Return the [X, Y] coordinate for the center point of the cell that contains the specified text.  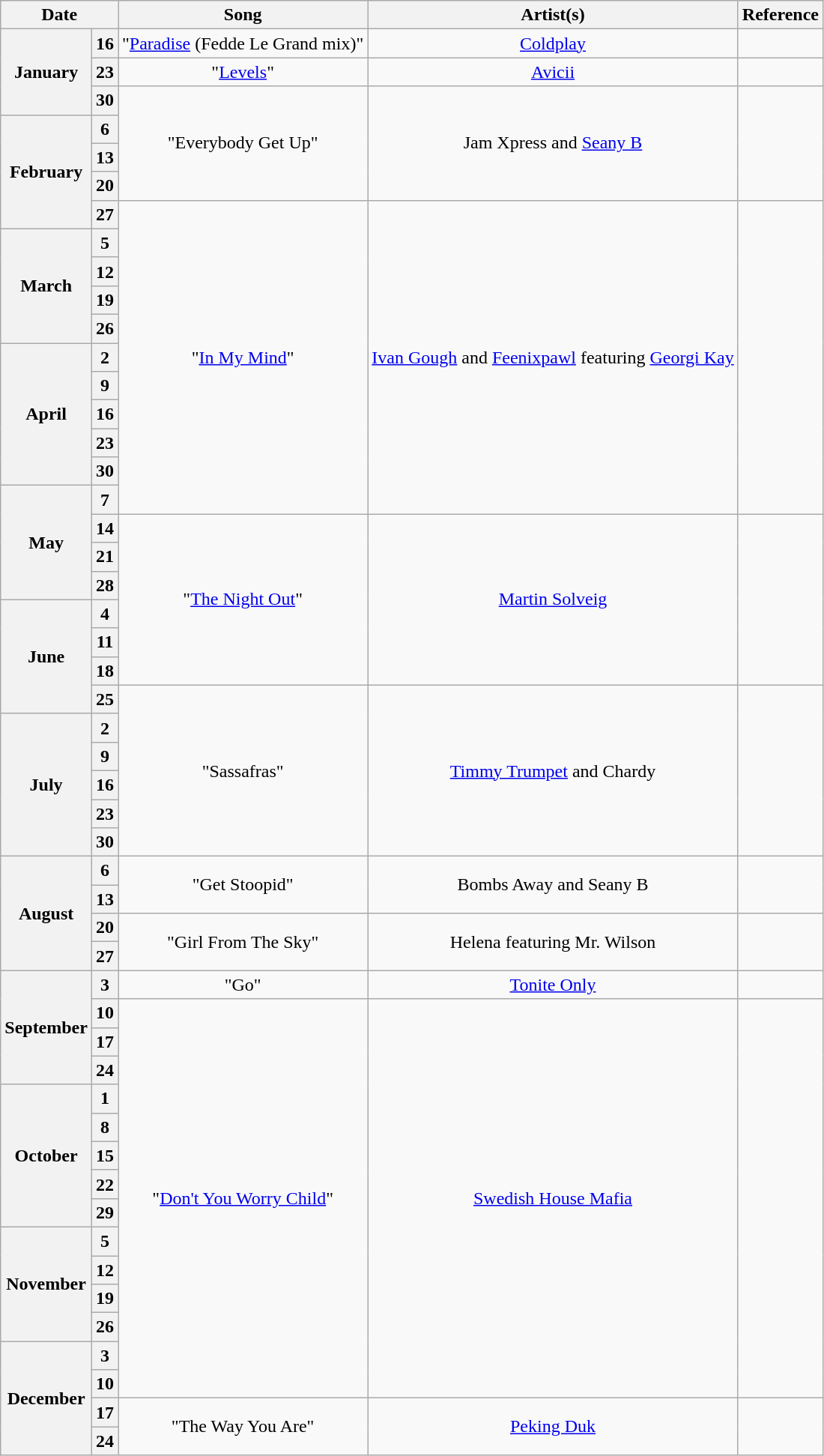
February [46, 172]
Artist(s) [553, 15]
"Everybody Get Up" [243, 143]
"Don't You Worry Child" [243, 1199]
8 [105, 1127]
July [46, 785]
"Sassafras" [243, 770]
29 [105, 1212]
Bombs Away and Seany B [553, 885]
January [46, 72]
11 [105, 642]
4 [105, 614]
"Go" [243, 985]
June [46, 656]
22 [105, 1184]
28 [105, 585]
Peking Duk [553, 1427]
August [46, 913]
Reference [781, 15]
Swedish House Mafia [553, 1199]
December [46, 1398]
October [46, 1156]
Timmy Trumpet and Chardy [553, 770]
September [46, 1027]
15 [105, 1156]
Avicii [553, 72]
Martin Solveig [553, 599]
"Levels" [243, 72]
March [46, 286]
"Paradise (Fedde Le Grand mix)" [243, 43]
14 [105, 528]
"Girl From The Sky" [243, 942]
25 [105, 699]
April [46, 414]
November [46, 1284]
21 [105, 557]
"In My Mind" [243, 357]
Coldplay [553, 43]
May [46, 543]
1 [105, 1099]
"The Way You Are" [243, 1427]
Ivan Gough and Feenixpawl featuring Georgi Kay [553, 357]
Song [243, 15]
Helena featuring Mr. Wilson [553, 942]
Jam Xpress and Seany B [553, 143]
18 [105, 671]
Date [60, 15]
Tonite Only [553, 985]
"Get Stoopid" [243, 885]
7 [105, 500]
"The Night Out" [243, 599]
